Scan for the cell matching the given text and deliver its [x, y] coordinate at center. 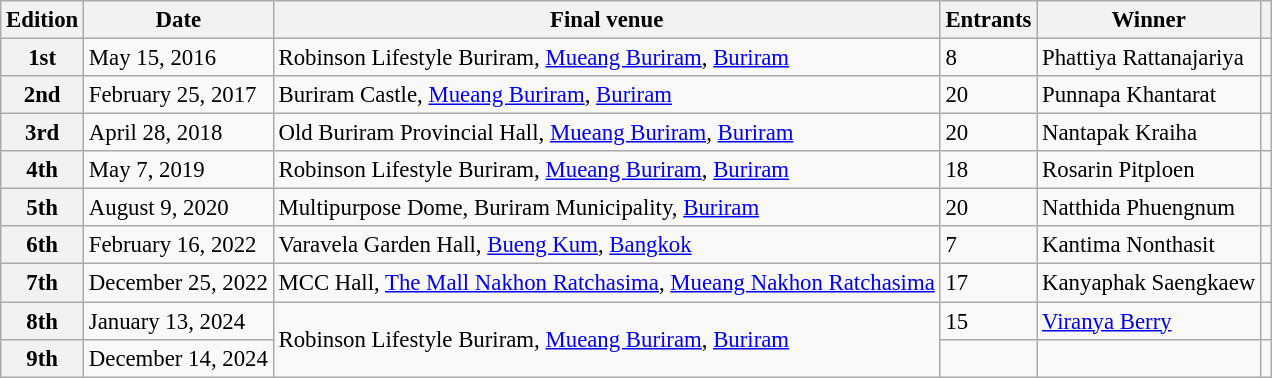
Old Buriram Provincial Hall, Mueang Buriram, Buriram [606, 133]
17 [988, 283]
February 16, 2022 [179, 245]
May 7, 2019 [179, 170]
Final venue [606, 20]
9th [42, 358]
May 15, 2016 [179, 58]
Winner [1149, 20]
Nantapak Kraiha [1149, 133]
Varavela Garden Hall, Bueng Kum, Bangkok [606, 245]
7th [42, 283]
18 [988, 170]
January 13, 2024 [179, 321]
August 9, 2020 [179, 208]
Rosarin Pitploen [1149, 170]
Multipurpose Dome, Buriram Municipality, Buriram [606, 208]
Punnapa Khantarat [1149, 95]
1st [42, 58]
MCC Hall, The Mall Nakhon Ratchasima, Mueang Nakhon Ratchasima [606, 283]
2nd [42, 95]
Kanyaphak Saengkaew [1149, 283]
Entrants [988, 20]
3rd [42, 133]
December 14, 2024 [179, 358]
8th [42, 321]
6th [42, 245]
Kantima Nonthasit [1149, 245]
15 [988, 321]
Buriram Castle, Mueang Buriram, Buriram [606, 95]
7 [988, 245]
Natthida Phuengnum [1149, 208]
Date [179, 20]
Edition [42, 20]
April 28, 2018 [179, 133]
Phattiya Rattanajariya [1149, 58]
December 25, 2022 [179, 283]
February 25, 2017 [179, 95]
4th [42, 170]
5th [42, 208]
8 [988, 58]
Viranya Berry [1149, 321]
